For the text-containing cell, return its midpoint in [X, Y] coordinate format. 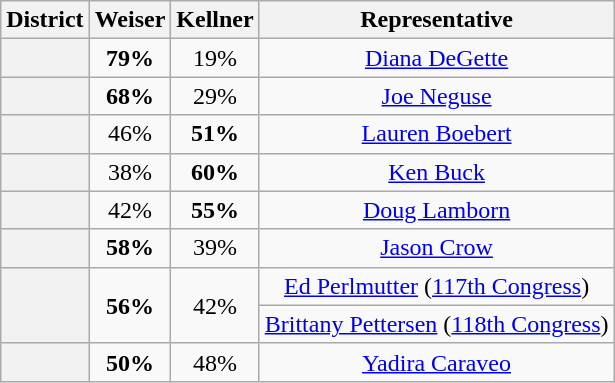
Ken Buck [436, 172]
38% [130, 172]
Brittany Pettersen (118th Congress) [436, 324]
50% [130, 362]
Doug Lamborn [436, 210]
51% [215, 134]
Joe Neguse [436, 96]
56% [130, 305]
79% [130, 58]
Diana DeGette [436, 58]
19% [215, 58]
48% [215, 362]
55% [215, 210]
39% [215, 248]
58% [130, 248]
Yadira Caraveo [436, 362]
Jason Crow [436, 248]
60% [215, 172]
District [45, 20]
Lauren Boebert [436, 134]
Kellner [215, 20]
68% [130, 96]
29% [215, 96]
Weiser [130, 20]
Ed Perlmutter (117th Congress) [436, 286]
46% [130, 134]
Representative [436, 20]
